Output the [X, Y] coordinate of the center of the cell containing the given text.  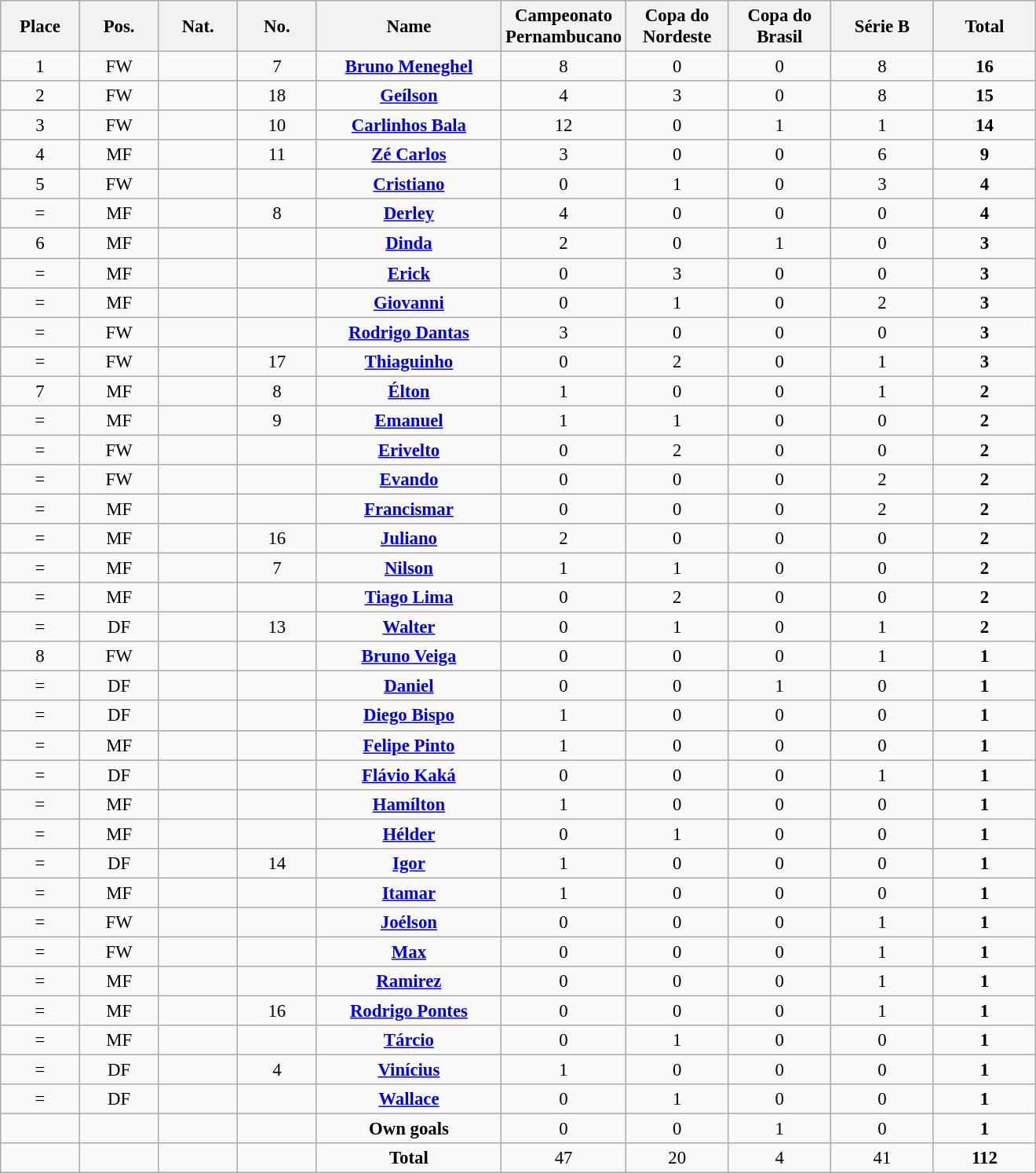
Own goals [409, 1129]
Zé Carlos [409, 155]
Diego Bispo [409, 716]
13 [278, 627]
Hélder [409, 834]
17 [278, 361]
20 [677, 1158]
Max [409, 952]
No. [278, 27]
5 [41, 185]
Giovanni [409, 302]
Thiaguinho [409, 361]
11 [278, 155]
Rodrigo Dantas [409, 332]
Joélson [409, 923]
Daniel [409, 686]
Pos. [119, 27]
Bruno Meneghel [409, 67]
Rodrigo Pontes [409, 1011]
Wallace [409, 1099]
41 [882, 1158]
Geílson [409, 96]
Copa do Brasil [780, 27]
Copa do Nordeste [677, 27]
Carlinhos Bala [409, 126]
Tiago Lima [409, 597]
Walter [409, 627]
Vinícius [409, 1070]
12 [564, 126]
Felipe Pinto [409, 745]
Erivelto [409, 450]
Hamílton [409, 804]
Dinda [409, 243]
Ramirez [409, 981]
Tárcio [409, 1040]
Place [41, 27]
Bruno Veiga [409, 656]
15 [984, 96]
112 [984, 1158]
Juliano [409, 539]
Campeonato Pernambucano [564, 27]
Emanuel [409, 421]
Francismar [409, 509]
10 [278, 126]
Evando [409, 480]
47 [564, 1158]
Itamar [409, 893]
Cristiano [409, 185]
Erick [409, 273]
Nilson [409, 568]
Série B [882, 27]
18 [278, 96]
Élton [409, 391]
Derley [409, 214]
Name [409, 27]
Igor [409, 864]
Flávio Kaká [409, 775]
Nat. [198, 27]
